Capture the cell that displays the provided text and extract its (X, Y) central coordinate. 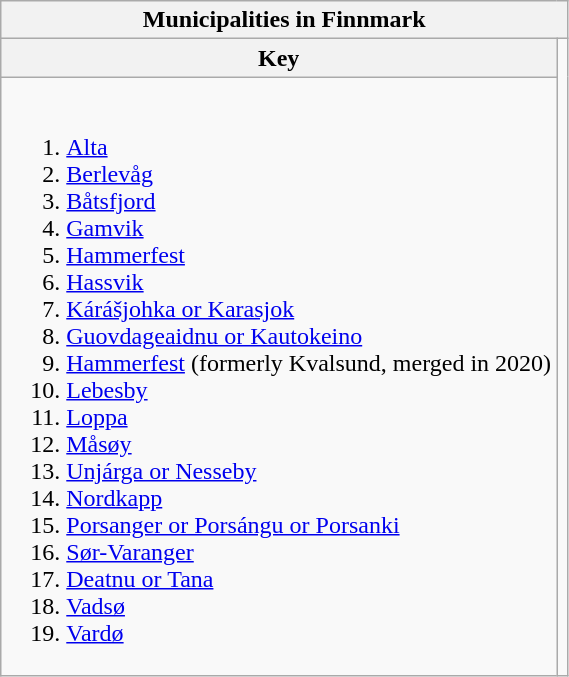
Municipalities in Finnmark (284, 20)
Key (279, 58)
